Find where the given text appears and provide that cell's center as (x, y) coordinate. 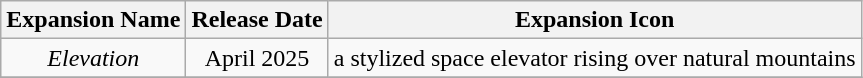
Release Date (257, 20)
Elevation (94, 58)
April 2025 (257, 58)
Expansion Icon (594, 20)
Expansion Name (94, 20)
a stylized space elevator rising over natural mountains (594, 58)
